Locate the cell with the specified text and output its (x, y) center coordinate. 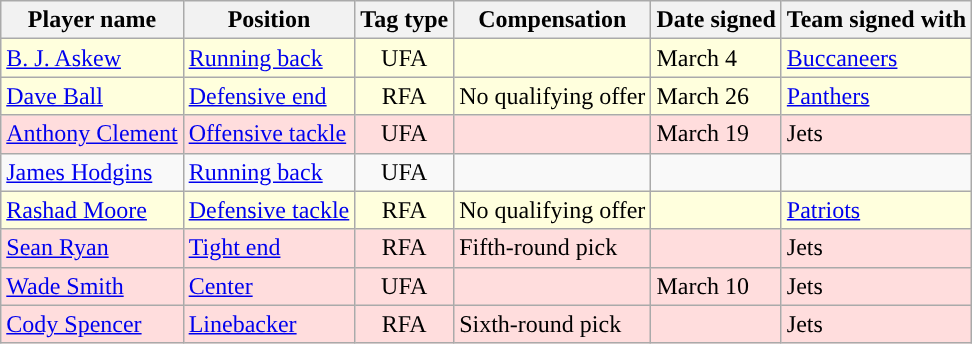
Sean Ryan (92, 248)
Player name (92, 20)
Patriots (876, 210)
Dave Ball (92, 96)
Center (269, 286)
March 4 (716, 58)
Offensive tackle (269, 134)
Fifth-round pick (552, 248)
B. J. Askew (92, 58)
Rashad Moore (92, 210)
Linebacker (269, 324)
March 26 (716, 96)
Compensation (552, 20)
March 10 (716, 286)
Panthers (876, 96)
Cody Spencer (92, 324)
Date signed (716, 20)
Wade Smith (92, 286)
James Hodgins (92, 172)
Tight end (269, 248)
Defensive tackle (269, 210)
Defensive end (269, 96)
Buccaneers (876, 58)
Team signed with (876, 20)
Anthony Clement (92, 134)
Sixth-round pick (552, 324)
Tag type (404, 20)
March 19 (716, 134)
Position (269, 20)
